Scan for the cell matching the given text and deliver its (X, Y) coordinate at center. 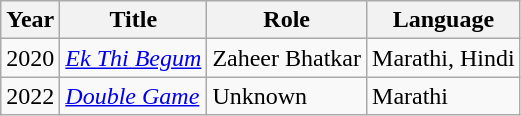
2020 (30, 58)
Zaheer Bhatkar (287, 58)
Marathi (444, 96)
Language (444, 20)
Unknown (287, 96)
Title (134, 20)
Marathi, Hindi (444, 58)
Ek Thi Begum (134, 58)
Double Game (134, 96)
Year (30, 20)
2022 (30, 96)
Role (287, 20)
